Determine the (x, y) coordinate at the center of the cell enclosing the given text.  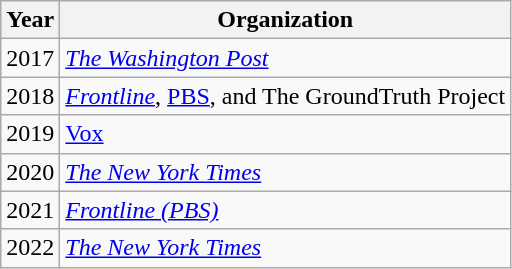
2019 (30, 134)
Organization (286, 20)
2017 (30, 58)
Frontline (PBS) (286, 210)
Year (30, 20)
Frontline, PBS, and The GroundTruth Project (286, 96)
2018 (30, 96)
2022 (30, 248)
The Washington Post (286, 58)
2020 (30, 172)
Vox (286, 134)
2021 (30, 210)
